Output the [X, Y] coordinate of the center of the cell containing the given text.  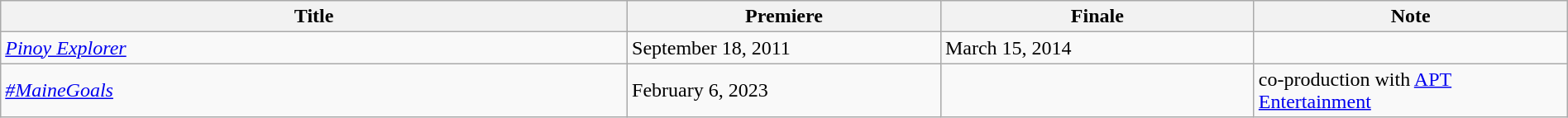
September 18, 2011 [784, 48]
Premiere [784, 17]
#MaineGoals [314, 91]
Pinoy Explorer [314, 48]
co-production with APT Entertainment [1411, 91]
March 15, 2014 [1097, 48]
Note [1411, 17]
Title [314, 17]
Finale [1097, 17]
February 6, 2023 [784, 91]
